Output the (X, Y) coordinate of the center of the cell containing the given text.  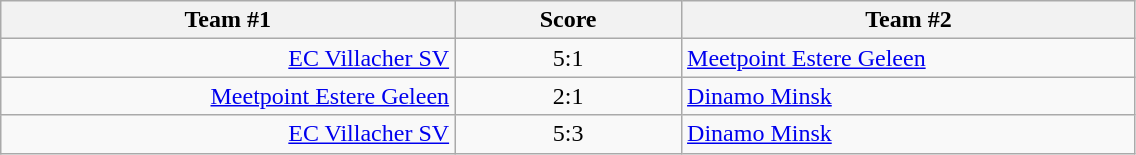
Team #1 (228, 20)
2:1 (568, 96)
Team #2 (909, 20)
Score (568, 20)
5:1 (568, 58)
5:3 (568, 134)
